Detect which cell encompasses the target text, then output its [x, y] center coordinate. 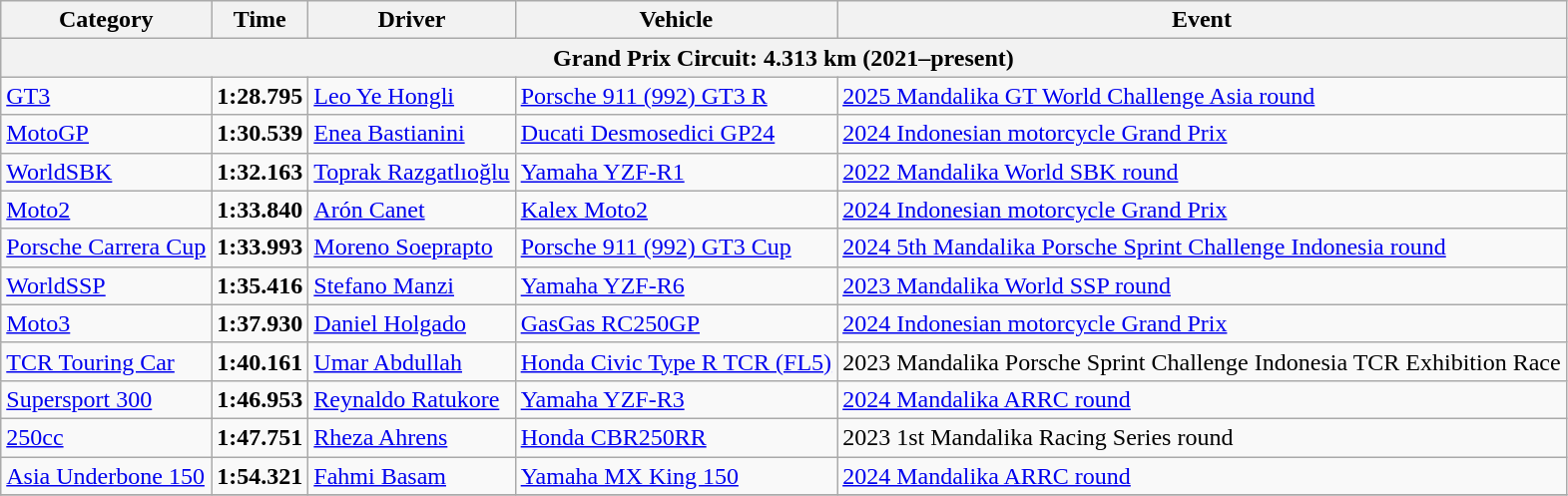
Ducati Desmosedici GP24 [676, 134]
Umar Abdullah [411, 361]
2023 1st Mandalika Racing Series round [1202, 437]
Event [1202, 20]
1:28.795 [260, 96]
GasGas RC250GP [676, 323]
Porsche 911 (992) GT3 R [676, 96]
Driver [411, 20]
250cc [106, 437]
Stefano Manzi [411, 285]
Moto2 [106, 210]
2023 Mandalika Porsche Sprint Challenge Indonesia TCR Exhibition Race [1202, 361]
Yamaha YZF-R3 [676, 399]
Time [260, 20]
Kalex Moto2 [676, 210]
2022 Mandalika World SBK round [1202, 172]
1:46.953 [260, 399]
Reynaldo Ratukore [411, 399]
1:35.416 [260, 285]
Arón Canet [411, 210]
Rheza Ahrens [411, 437]
Porsche Carrera Cup [106, 248]
WorldSSP [106, 285]
MotoGP [106, 134]
Supersport 300 [106, 399]
2023 Mandalika World SSP round [1202, 285]
Fahmi Basam [411, 476]
1:32.163 [260, 172]
Category [106, 20]
1:47.751 [260, 437]
Moreno Soeprapto [411, 248]
1:30.539 [260, 134]
WorldSBK [106, 172]
Leo Ye Hongli [411, 96]
Yamaha YZF-R6 [676, 285]
Toprak Razgatlıoğlu [411, 172]
Moto3 [106, 323]
1:54.321 [260, 476]
1:33.840 [260, 210]
2025 Mandalika GT World Challenge Asia round [1202, 96]
Honda CBR250RR [676, 437]
TCR Touring Car [106, 361]
Yamaha YZF-R1 [676, 172]
Honda Civic Type R TCR (FL5) [676, 361]
2024 5th Mandalika Porsche Sprint Challenge Indonesia round [1202, 248]
Porsche 911 (992) GT3 Cup [676, 248]
1:40.161 [260, 361]
GT3 [106, 96]
Daniel Holgado [411, 323]
Asia Underbone 150 [106, 476]
Vehicle [676, 20]
Grand Prix Circuit: 4.313 km (2021–present) [784, 58]
1:33.993 [260, 248]
1:37.930 [260, 323]
Enea Bastianini [411, 134]
Yamaha MX King 150 [676, 476]
